Capture the cell that displays the provided text and extract its [X, Y] central coordinate. 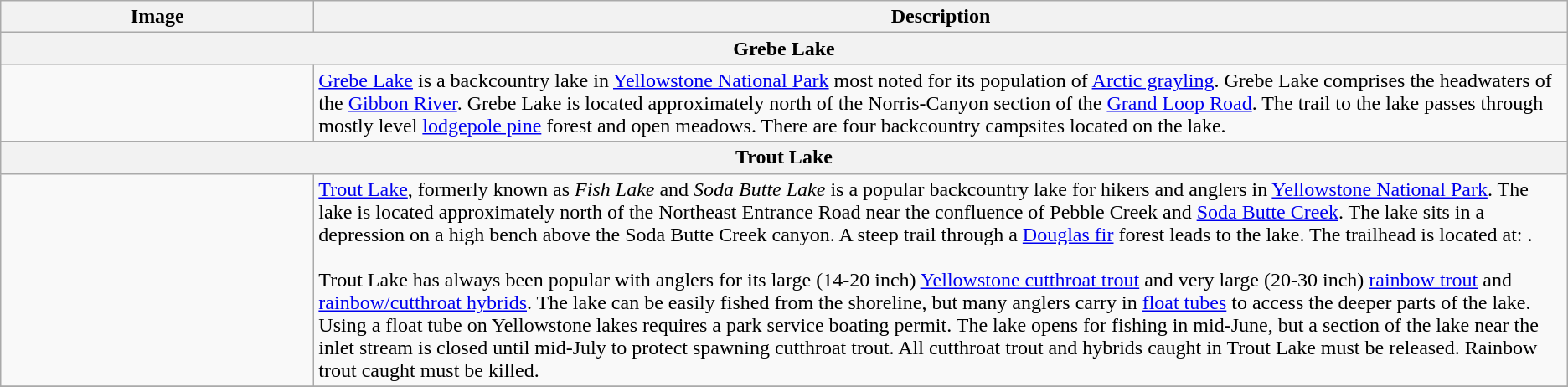
Grebe Lake [784, 49]
Trout Lake [784, 157]
Image [157, 17]
Description [941, 17]
